Identify which cell holds the provided text, then report its [X, Y] central coordinate. 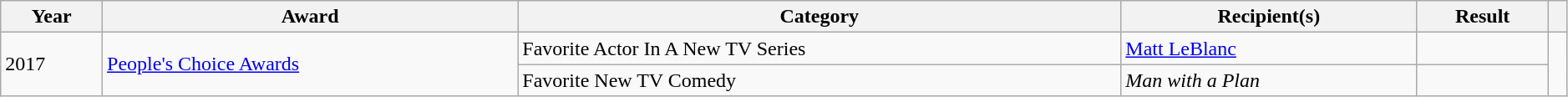
Result [1483, 17]
Favorite Actor In A New TV Series [820, 48]
Award [311, 17]
Year [52, 17]
Favorite New TV Comedy [820, 80]
Category [820, 17]
People's Choice Awards [311, 64]
Matt LeBlanc [1269, 48]
2017 [52, 64]
Recipient(s) [1269, 17]
Man with a Plan [1269, 80]
